Search for the cell housing the specified text and yield its (x, y) center coordinate. 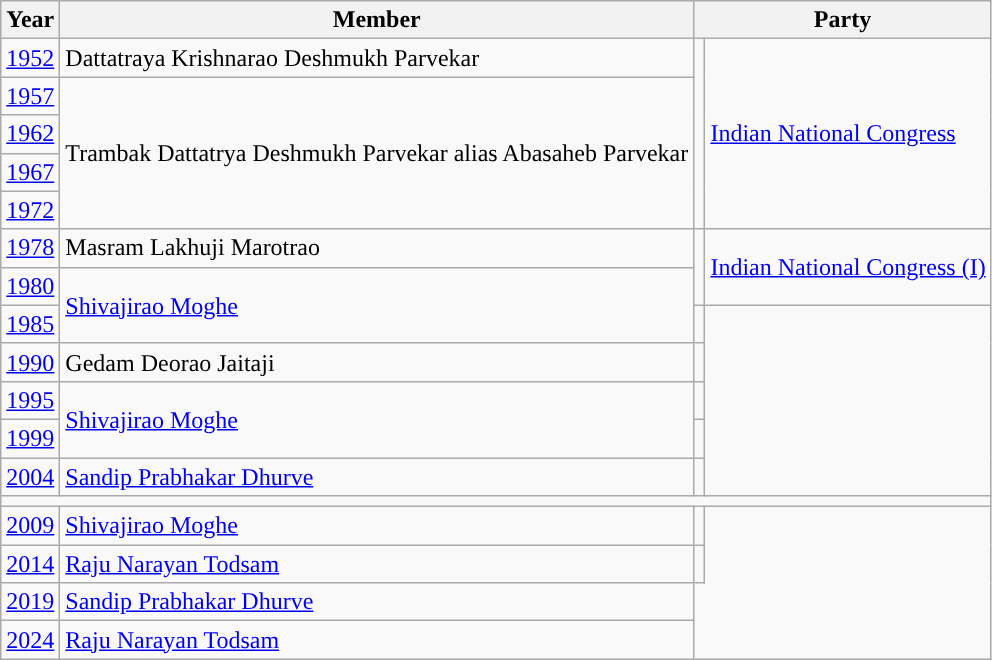
1952 (30, 58)
1978 (30, 248)
Indian National Congress (848, 134)
1985 (30, 324)
1957 (30, 96)
Dattatraya Krishnarao Deshmukh Parvekar (377, 58)
Gedam Deorao Jaitaji (377, 362)
Member (377, 20)
1995 (30, 400)
Indian National Congress (I) (848, 267)
Year (30, 20)
2004 (30, 477)
1962 (30, 134)
2009 (30, 526)
2019 (30, 602)
2014 (30, 564)
1980 (30, 286)
Trambak Dattatrya Deshmukh Parvekar alias Abasaheb Parvekar (377, 153)
Masram Lakhuji Marotrao (377, 248)
1990 (30, 362)
Party (842, 20)
2024 (30, 640)
1972 (30, 210)
1967 (30, 172)
1999 (30, 438)
